Locate the cell with the specified text and output its [x, y] center coordinate. 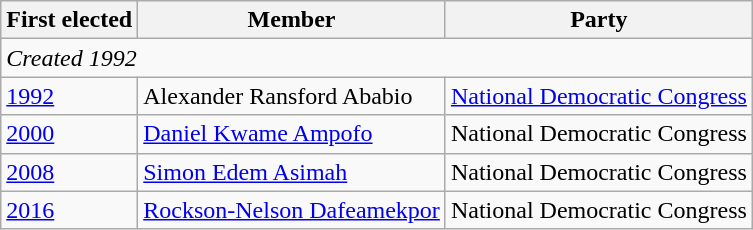
1992 [70, 96]
Rockson-Nelson Dafeamekpor [292, 210]
2000 [70, 134]
2016 [70, 210]
Alexander Ransford Ababio [292, 96]
Created 1992 [377, 58]
First elected [70, 20]
Simon Edem Asimah [292, 172]
Member [292, 20]
Party [598, 20]
2008 [70, 172]
Daniel Kwame Ampofo [292, 134]
